Output the (x, y) coordinate of the center of the cell containing the given text.  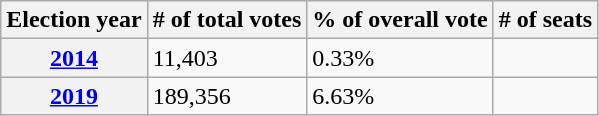
6.63% (400, 96)
11,403 (227, 58)
# of seats (545, 20)
Election year (74, 20)
0.33% (400, 58)
# of total votes (227, 20)
% of overall vote (400, 20)
2019 (74, 96)
2014 (74, 58)
189,356 (227, 96)
